Identify which cell holds the provided text, then report its [x, y] central coordinate. 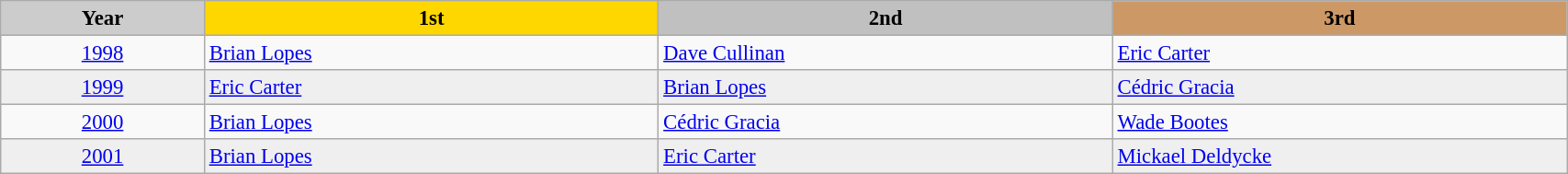
Mickael Deldycke [1339, 157]
1st [431, 18]
Wade Bootes [1339, 122]
2nd [886, 18]
3rd [1339, 18]
Year [103, 18]
1999 [103, 87]
1998 [103, 53]
Dave Cullinan [886, 53]
2000 [103, 122]
2001 [103, 157]
